For the text-containing cell, return its midpoint in (X, Y) coordinate format. 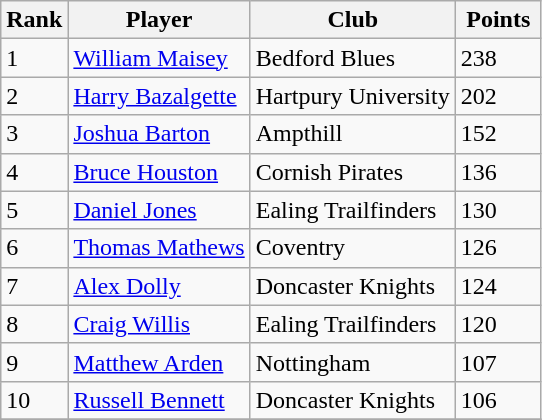
5 (34, 210)
Rank (34, 20)
Bedford Blues (352, 58)
William Maisey (159, 58)
Nottingham (352, 362)
202 (498, 96)
130 (498, 210)
3 (34, 134)
152 (498, 134)
Cornish Pirates (352, 172)
136 (498, 172)
Matthew Arden (159, 362)
Ampthill (352, 134)
Points (498, 20)
Player (159, 20)
126 (498, 248)
Daniel Jones (159, 210)
9 (34, 362)
Alex Dolly (159, 286)
106 (498, 400)
Craig Willis (159, 324)
238 (498, 58)
6 (34, 248)
4 (34, 172)
7 (34, 286)
2 (34, 96)
10 (34, 400)
8 (34, 324)
Bruce Houston (159, 172)
Joshua Barton (159, 134)
Russell Bennett (159, 400)
124 (498, 286)
107 (498, 362)
Coventry (352, 248)
1 (34, 58)
Harry Bazalgette (159, 96)
120 (498, 324)
Thomas Mathews (159, 248)
Club (352, 20)
Hartpury University (352, 96)
